Scan for the cell matching the given text and deliver its [X, Y] coordinate at center. 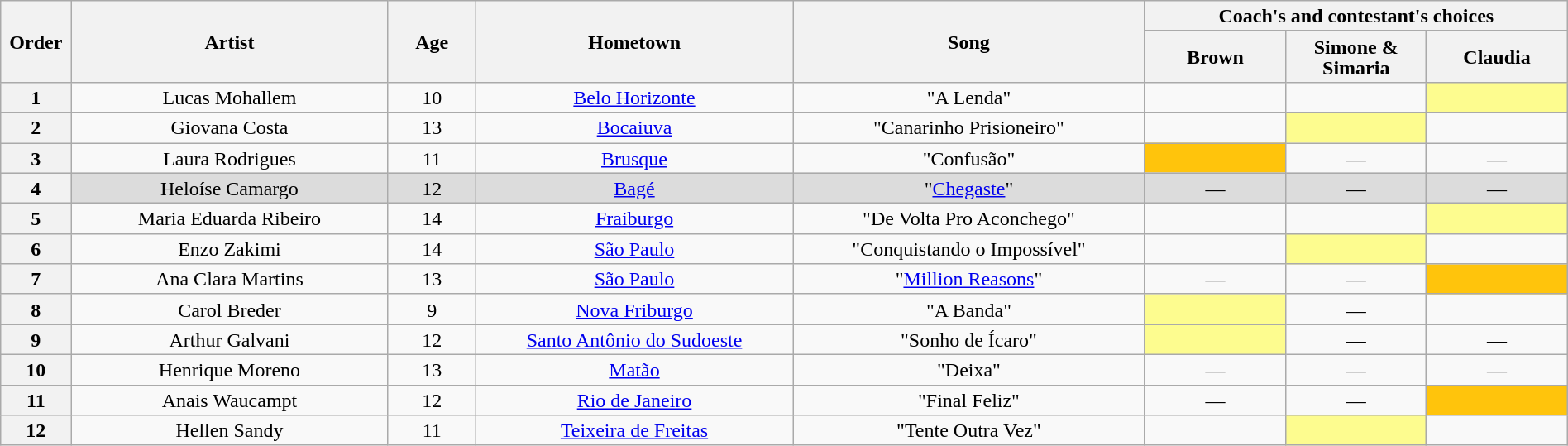
"A Lenda" [969, 98]
6 [36, 248]
Giovana Costa [230, 127]
"Conquistando o Impossível" [969, 248]
Bocaiuva [633, 127]
Artist [230, 41]
Carol Breder [230, 309]
Laura Rodrigues [230, 157]
"Million Reasons" [969, 280]
4 [36, 189]
Hometown [633, 41]
"Tente Outra Vez" [969, 430]
2 [36, 127]
"Deixa" [969, 369]
"Chegaste" [969, 189]
Belo Horizonte [633, 98]
Song [969, 41]
Simone & Simaria [1356, 56]
Coach's and contestant's choices [1356, 17]
"A Banda" [969, 309]
Hellen Sandy [230, 430]
8 [36, 309]
Rio de Janeiro [633, 400]
"De Volta Pro Aconchego" [969, 218]
Heloíse Camargo [230, 189]
Ana Clara Martins [230, 280]
Nova Friburgo [633, 309]
1 [36, 98]
Brusque [633, 157]
Santo Antônio do Sudoeste [633, 339]
Bagé [633, 189]
Teixeira de Freitas [633, 430]
Anais Waucampt [230, 400]
"Final Feliz" [969, 400]
"Canarinho Prisioneiro" [969, 127]
Age [432, 41]
Maria Eduarda Ribeiro [230, 218]
"Confusão" [969, 157]
Claudia [1497, 56]
7 [36, 280]
"Sonho de Ícaro" [969, 339]
Enzo Zakimi [230, 248]
Arthur Galvani [230, 339]
Henrique Moreno [230, 369]
5 [36, 218]
3 [36, 157]
Order [36, 41]
Fraiburgo [633, 218]
Lucas Mohallem [230, 98]
Matão [633, 369]
Brown [1215, 56]
